Output the (x, y) coordinate of the center of the cell containing the given text.  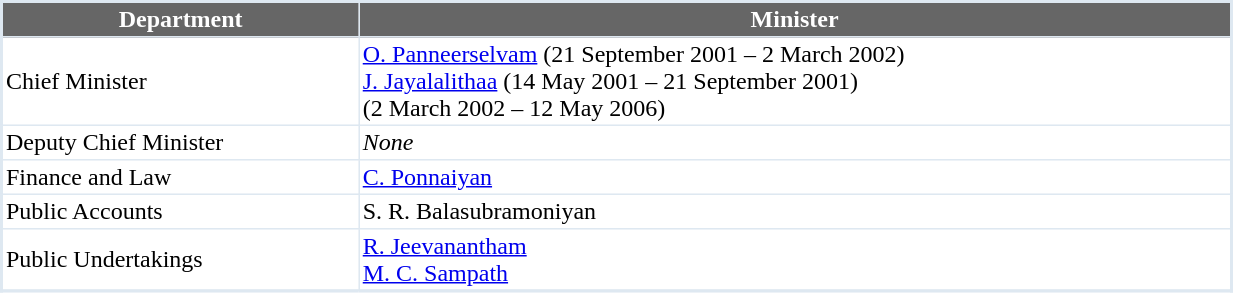
None (795, 142)
Department (180, 20)
Deputy Chief Minister (180, 142)
S. R. Balasubramoniyan (795, 211)
O. Panneerselvam (21 September 2001 – 2 March 2002) J. Jayalalithaa (14 May 2001 – 21 September 2001)(2 March 2002 – 12 May 2006) (795, 81)
C. Ponnaiyan (795, 177)
Public Accounts (180, 211)
Minister (795, 20)
R. JeevananthamM. C. Sampath (795, 260)
Finance and Law (180, 177)
Public Undertakings (180, 260)
Chief Minister (180, 81)
